Output the [x, y] coordinate of the center of the cell containing the given text.  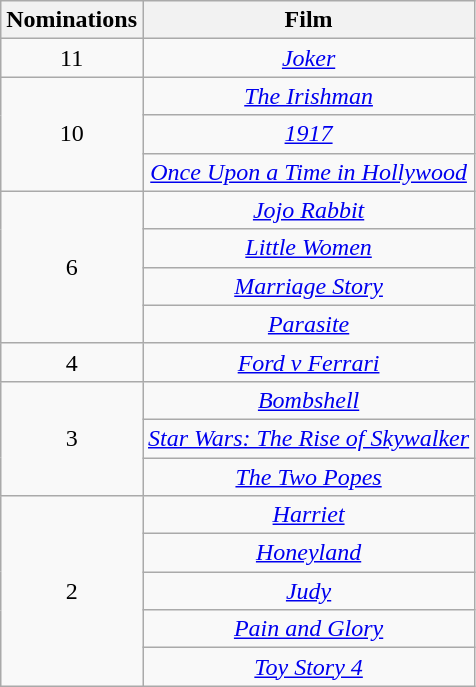
Toy Story 4 [308, 667]
1917 [308, 134]
Once Upon a Time in Hollywood [308, 172]
Pain and Glory [308, 629]
Bombshell [308, 400]
3 [72, 438]
Little Women [308, 248]
Star Wars: The Rise of Skywalker [308, 438]
Parasite [308, 324]
Nominations [72, 20]
10 [72, 134]
Jojo Rabbit [308, 210]
Joker [308, 58]
Ford v Ferrari [308, 362]
Harriet [308, 515]
2 [72, 591]
11 [72, 58]
Marriage Story [308, 286]
The Irishman [308, 96]
Judy [308, 591]
6 [72, 267]
4 [72, 362]
Honeyland [308, 553]
The Two Popes [308, 477]
Film [308, 20]
